Search for the cell housing the specified text and yield its (X, Y) center coordinate. 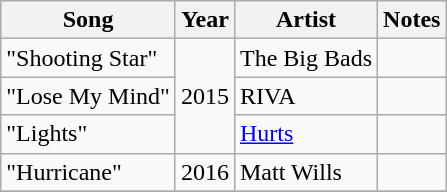
"Lights" (88, 134)
RIVA (306, 96)
Year (204, 20)
Song (88, 20)
The Big Bads (306, 58)
Hurts (306, 134)
Notes (412, 20)
2015 (204, 96)
"Shooting Star" (88, 58)
Matt Wills (306, 172)
"Hurricane" (88, 172)
Artist (306, 20)
2016 (204, 172)
"Lose My Mind" (88, 96)
